Extract the [X, Y] coordinate from the center of the cell holding the provided text.  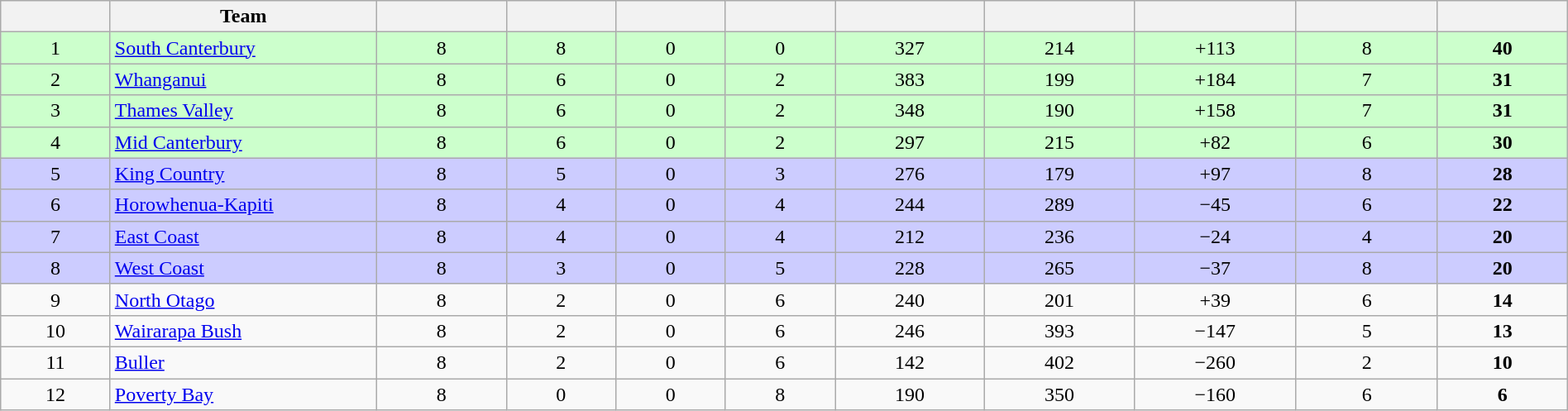
236 [1060, 237]
+184 [1215, 79]
214 [1060, 48]
Thames Valley [243, 111]
228 [910, 268]
+39 [1215, 299]
30 [1502, 142]
1 [56, 48]
393 [1060, 331]
13 [1502, 331]
Team [243, 17]
+113 [1215, 48]
276 [910, 174]
11 [56, 362]
−160 [1215, 394]
Wairarapa Bush [243, 331]
+97 [1215, 174]
Whanganui [243, 79]
−147 [1215, 331]
East Coast [243, 237]
246 [910, 331]
350 [1060, 394]
−24 [1215, 237]
−37 [1215, 268]
King Country [243, 174]
+82 [1215, 142]
Mid Canterbury [243, 142]
12 [56, 394]
348 [910, 111]
28 [1502, 174]
9 [56, 299]
240 [910, 299]
289 [1060, 205]
199 [1060, 79]
+158 [1215, 111]
Buller [243, 362]
Horowhenua-Kapiti [243, 205]
West Coast [243, 268]
215 [1060, 142]
−45 [1215, 205]
22 [1502, 205]
Poverty Bay [243, 394]
383 [910, 79]
North Otago [243, 299]
14 [1502, 299]
40 [1502, 48]
−260 [1215, 362]
212 [910, 237]
265 [1060, 268]
South Canterbury [243, 48]
179 [1060, 174]
297 [910, 142]
142 [910, 362]
402 [1060, 362]
327 [910, 48]
201 [1060, 299]
244 [910, 205]
